Locate the cell with the specified text and output its (X, Y) center coordinate. 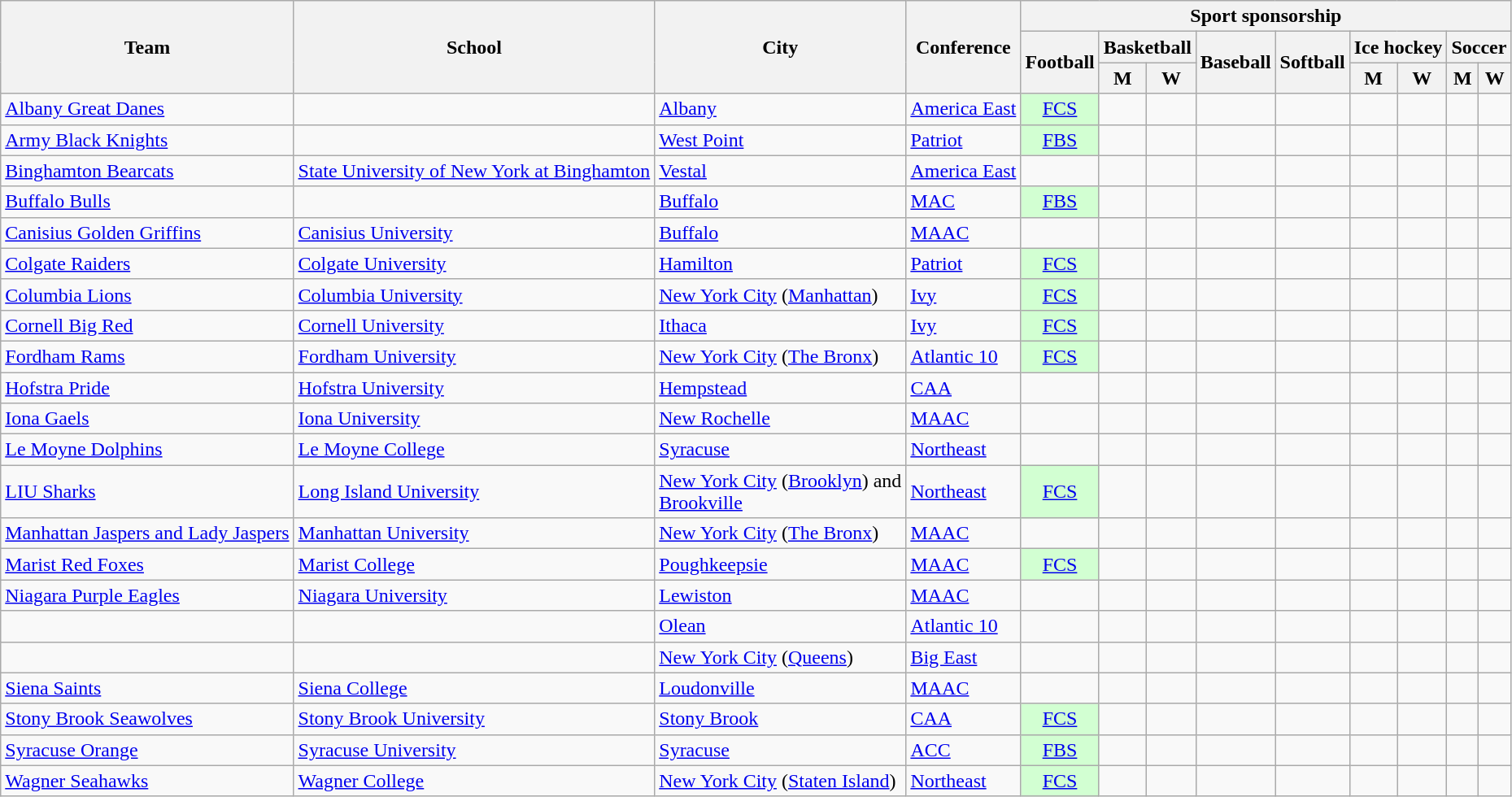
Niagara Purple Eagles (147, 595)
Hofstra Pride (147, 388)
Marist College (474, 564)
Le Moyne College (474, 450)
Wagner Seahawks (147, 781)
New York City (Brooklyn) andBrookville (781, 491)
West Point (781, 140)
Wagner College (474, 781)
Ice hockey (1398, 47)
Siena Saints (147, 688)
Fordham Rams (147, 356)
Albany Great Danes (147, 109)
Ithaca (781, 325)
Colgate Raiders (147, 263)
Siena College (474, 688)
Canisius University (474, 233)
Syracuse University (474, 750)
MAC (963, 202)
Stony Brook (781, 719)
Hempstead (781, 388)
Cornell University (474, 325)
Buffalo Bulls (147, 202)
Iona University (474, 419)
Fordham University (474, 356)
Binghamton Bearcats (147, 171)
School (474, 47)
Le Moyne Dolphins (147, 450)
New Rochelle (781, 419)
Big East (963, 657)
New York City (Staten Island) (781, 781)
Vestal (781, 171)
ACC (963, 750)
Stony Brook Seawolves (147, 719)
Basketball (1147, 47)
Stony Brook University (474, 719)
Cornell Big Red (147, 325)
Albany (781, 109)
Colgate University (474, 263)
Sport sponsorship (1266, 16)
Conference (963, 47)
City (781, 47)
Marist Red Foxes (147, 564)
Poughkeepsie (781, 564)
Army Black Knights (147, 140)
Olean (781, 626)
Softball (1313, 63)
Soccer (1479, 47)
Team (147, 47)
Football (1060, 63)
Long Island University (474, 491)
Iona Gaels (147, 419)
Canisius Golden Griffins (147, 233)
Manhattan Jaspers and Lady Jaspers (147, 534)
Baseball (1235, 63)
Columbia University (474, 294)
New York City (Queens) (781, 657)
Manhattan University (474, 534)
Hamilton (781, 263)
Lewiston (781, 595)
Loudonville (781, 688)
Niagara University (474, 595)
Hofstra University (474, 388)
State University of New York at Binghamton (474, 171)
LIU Sharks (147, 491)
New York City (Manhattan) (781, 294)
Syracuse Orange (147, 750)
Columbia Lions (147, 294)
